Determine the (X, Y) coordinate at the center of the cell enclosing the given text.  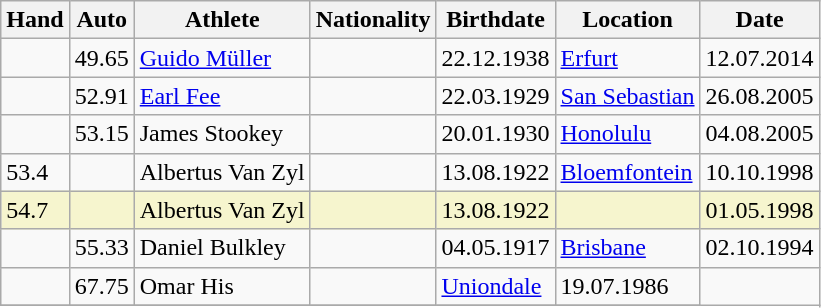
Birthdate (496, 20)
20.01.1930 (496, 134)
49.65 (102, 58)
Location (628, 20)
22.12.1938 (496, 58)
Guido Müller (222, 58)
Earl Fee (222, 96)
04.08.2005 (760, 134)
Uniondale (496, 286)
Athlete (222, 20)
19.07.1986 (628, 286)
Honolulu (628, 134)
54.7 (35, 210)
53.4 (35, 172)
Date (760, 20)
Nationality (373, 20)
02.10.1994 (760, 248)
12.07.2014 (760, 58)
26.08.2005 (760, 96)
Hand (35, 20)
Auto (102, 20)
22.03.1929 (496, 96)
Erfurt (628, 58)
Bloemfontein (628, 172)
Brisbane (628, 248)
52.91 (102, 96)
04.05.1917 (496, 248)
James Stookey (222, 134)
10.10.1998 (760, 172)
San Sebastian (628, 96)
67.75 (102, 286)
Daniel Bulkley (222, 248)
Omar His (222, 286)
55.33 (102, 248)
53.15 (102, 134)
01.05.1998 (760, 210)
